Return the (X, Y) coordinate for the center point of the cell that contains the specified text.  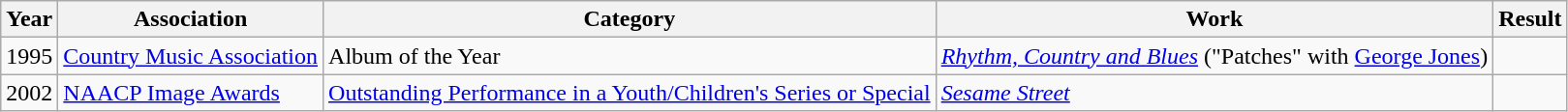
1995 (29, 56)
2002 (29, 93)
Association (191, 19)
Album of the Year (630, 56)
Sesame Street (1214, 93)
Result (1530, 19)
Category (630, 19)
Work (1214, 19)
Rhythm, Country and Blues ("Patches" with George Jones) (1214, 56)
NAACP Image Awards (191, 93)
Country Music Association (191, 56)
Outstanding Performance in a Youth/Children's Series or Special (630, 93)
Year (29, 19)
